Determine the (x, y) coordinate at the center of the cell enclosing the given text.  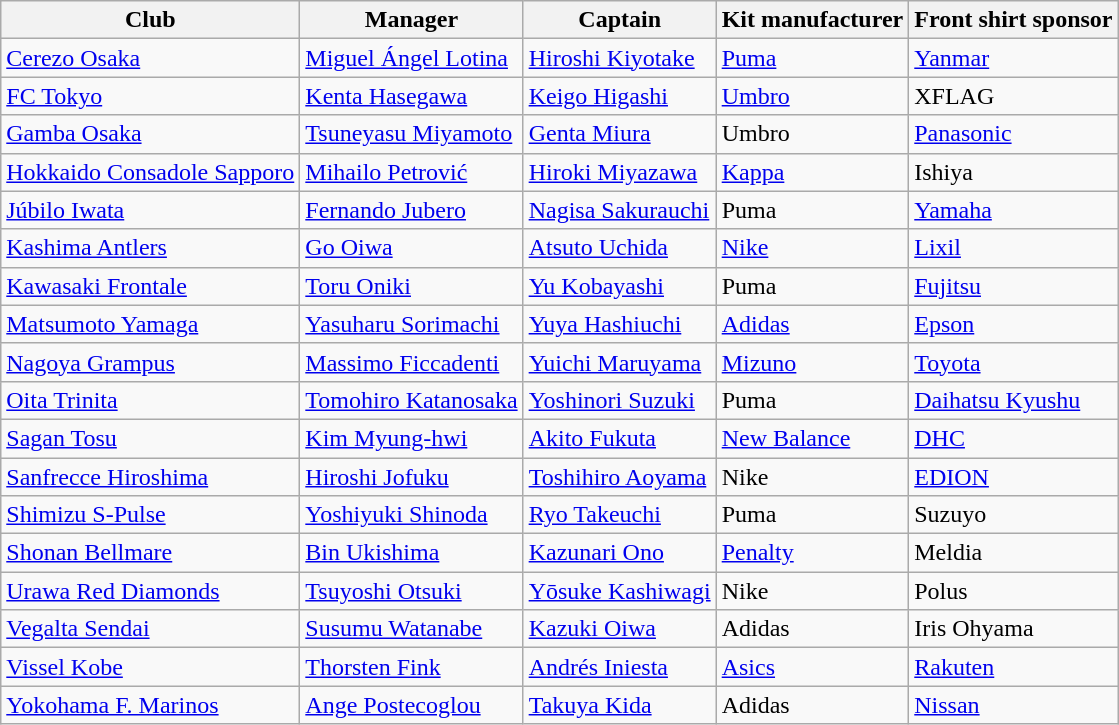
Tsuyoshi Otsuki (412, 591)
Akito Fukuta (620, 438)
Yoshiyuki Shinoda (412, 515)
Suzuyo (1014, 515)
Manager (412, 20)
Keigo Higashi (620, 96)
Mihailo Petrović (412, 172)
Toshihiro Aoyama (620, 477)
Front shirt sponsor (1014, 20)
Daihatsu Kyushu (1014, 400)
DHC (1014, 438)
Kazunari Ono (620, 553)
Takuya Kida (620, 705)
Tomohiro Katanosaka (412, 400)
Kawasaki Frontale (150, 286)
New Balance (812, 438)
Miguel Ángel Lotina (412, 58)
Yoshinori Suzuki (620, 400)
Cerezo Osaka (150, 58)
Kim Myung-hwi (412, 438)
Ryo Takeuchi (620, 515)
Gamba Osaka (150, 134)
Kazuki Oiwa (620, 629)
Captain (620, 20)
Vegalta Sendai (150, 629)
Sagan Tosu (150, 438)
Kappa (812, 172)
Lixil (1014, 248)
Bin Ukishima (412, 553)
Ishiya (1014, 172)
EDION (1014, 477)
Fujitsu (1014, 286)
Thorsten Fink (412, 667)
Polus (1014, 591)
Sanfrecce Hiroshima (150, 477)
Yokohama F. Marinos (150, 705)
Fernando Jubero (412, 210)
Ange Postecoglou (412, 705)
Rakuten (1014, 667)
FC Tokyo (150, 96)
Vissel Kobe (150, 667)
Yōsuke Kashiwagi (620, 591)
Kenta Hasegawa (412, 96)
Toru Oniki (412, 286)
Genta Miura (620, 134)
Kit manufacturer (812, 20)
Hiroki Miyazawa (620, 172)
Susumu Watanabe (412, 629)
Hokkaido Consadole Sapporo (150, 172)
Urawa Red Diamonds (150, 591)
Yasuharu Sorimachi (412, 324)
Nagisa Sakurauchi (620, 210)
Panasonic (1014, 134)
Mizuno (812, 362)
Yu Kobayashi (620, 286)
Yuichi Maruyama (620, 362)
Epson (1014, 324)
XFLAG (1014, 96)
Atsuto Uchida (620, 248)
Yanmar (1014, 58)
Penalty (812, 553)
Júbilo Iwata (150, 210)
Nissan (1014, 705)
Andrés Iniesta (620, 667)
Toyota (1014, 362)
Massimo Ficcadenti (412, 362)
Matsumoto Yamaga (150, 324)
Hiroshi Jofuku (412, 477)
Shimizu S-Pulse (150, 515)
Asics (812, 667)
Yamaha (1014, 210)
Club (150, 20)
Iris Ohyama (1014, 629)
Yuya Hashiuchi (620, 324)
Tsuneyasu Miyamoto (412, 134)
Hiroshi Kiyotake (620, 58)
Nagoya Grampus (150, 362)
Kashima Antlers (150, 248)
Meldia (1014, 553)
Go Oiwa (412, 248)
Oita Trinita (150, 400)
Shonan Bellmare (150, 553)
